Provide the [X, Y] coordinate of the cell's center where the given text is located.  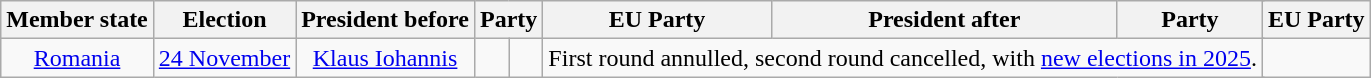
24 November [224, 58]
Member state [78, 20]
First round annulled, second round cancelled, with new elections in 2025. [903, 58]
Romania [78, 58]
Klaus Iohannis [386, 58]
President before [386, 20]
Election [224, 20]
President after [944, 20]
